Pinpoint the cell where the given text exists, returning its [X, Y] midpoint coordinate. 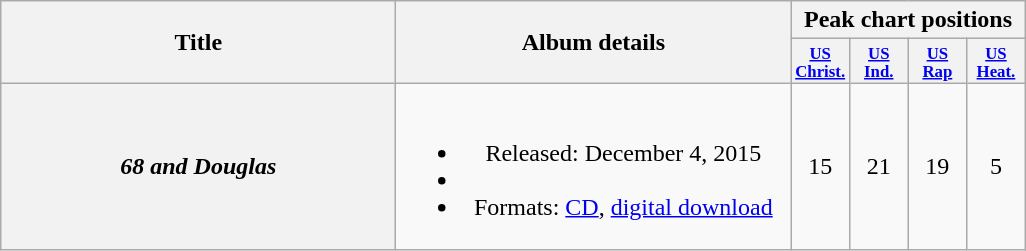
Title [198, 42]
5 [996, 166]
USChrist. [820, 61]
68 and Douglas [198, 166]
19 [938, 166]
Released: December 4, 2015Formats: CD, digital download [594, 166]
21 [878, 166]
USInd. [878, 61]
15 [820, 166]
Album details [594, 42]
USHeat. [996, 61]
USRap [938, 61]
Peak chart positions [908, 20]
